Scan for the cell matching the given text and deliver its (X, Y) coordinate at center. 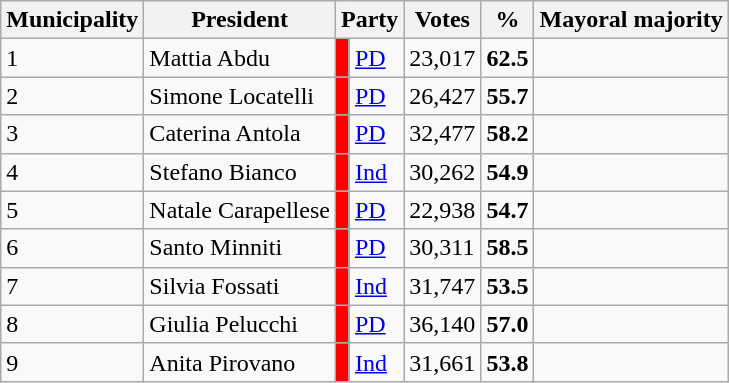
% (508, 20)
32,477 (442, 134)
9 (72, 362)
3 (72, 134)
31,661 (442, 362)
58.2 (508, 134)
7 (72, 286)
54.9 (508, 172)
6 (72, 248)
Mayoral majority (631, 20)
Party (369, 20)
4 (72, 172)
Simone Locatelli (240, 96)
30,262 (442, 172)
26,427 (442, 96)
36,140 (442, 324)
53.5 (508, 286)
23,017 (442, 58)
Stefano Bianco (240, 172)
Giulia Pelucchi (240, 324)
Caterina Antola (240, 134)
58.5 (508, 248)
Mattia Abdu (240, 58)
22,938 (442, 210)
8 (72, 324)
5 (72, 210)
Santo Minniti (240, 248)
President (240, 20)
53.8 (508, 362)
Natale Carapellese (240, 210)
1 (72, 58)
54.7 (508, 210)
Silvia Fossati (240, 286)
30,311 (442, 248)
Votes (442, 20)
62.5 (508, 58)
55.7 (508, 96)
Municipality (72, 20)
Anita Pirovano (240, 362)
57.0 (508, 324)
31,747 (442, 286)
2 (72, 96)
